Determine the [X, Y] coordinate at the center of the cell enclosing the given text.  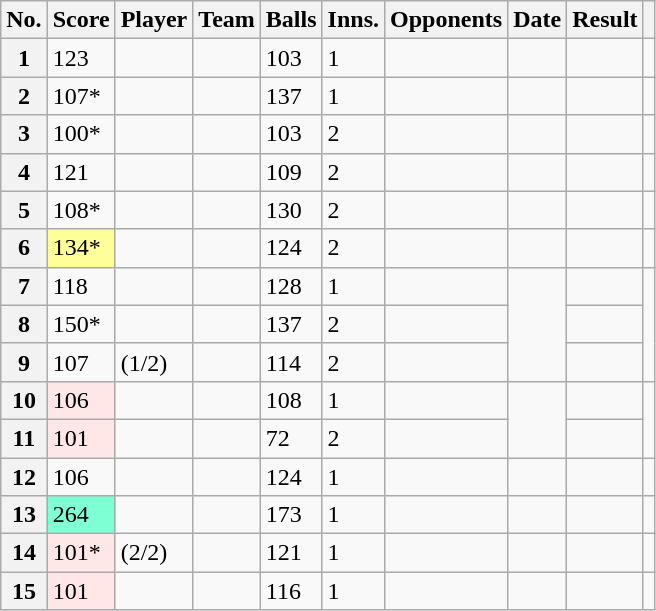
Date [538, 20]
134* [81, 248]
13 [24, 515]
101* [81, 553]
7 [24, 286]
14 [24, 553]
114 [291, 362]
Team [227, 20]
Inns. [353, 20]
11 [24, 438]
8 [24, 324]
108* [81, 210]
6 [24, 248]
3 [24, 134]
150* [81, 324]
100* [81, 134]
9 [24, 362]
Player [154, 20]
123 [81, 58]
107* [81, 96]
Opponents [446, 20]
12 [24, 477]
108 [291, 400]
107 [81, 362]
15 [24, 591]
(2/2) [154, 553]
173 [291, 515]
Result [605, 20]
118 [81, 286]
130 [291, 210]
10 [24, 400]
109 [291, 172]
264 [81, 515]
128 [291, 286]
Balls [291, 20]
No. [24, 20]
116 [291, 591]
72 [291, 438]
4 [24, 172]
(1/2) [154, 362]
Score [81, 20]
5 [24, 210]
